Search for the cell housing the specified text and yield its (X, Y) center coordinate. 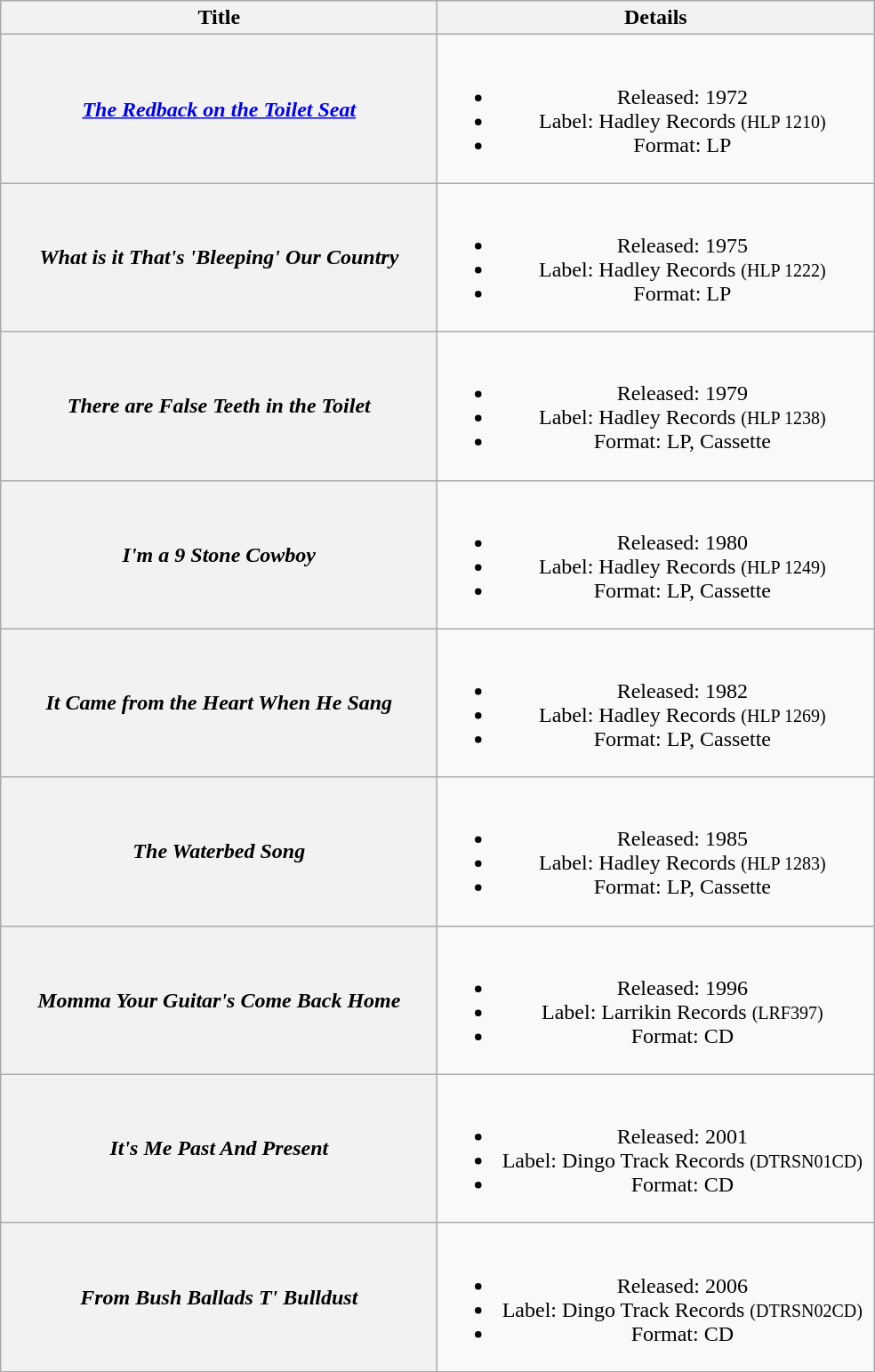
What is it That's 'Bleeping' Our Country (219, 258)
Released: 1996Label: Larrikin Records (LRF397)Format: CD (656, 999)
Released: 2001Label: Dingo Track Records (DTRSN01CD)Format: CD (656, 1149)
There are False Teeth in the Toilet (219, 405)
Released: 2006Label: Dingo Track Records (DTRSN02CD)Format: CD (656, 1296)
Momma Your Guitar's Come Back Home (219, 999)
Released: 1979Label: Hadley Records (HLP 1238)Format: LP, Cassette (656, 405)
Title (219, 18)
Released: 1982Label: Hadley Records (HLP 1269)Format: LP, Cassette (656, 702)
Released: 1985Label: Hadley Records (HLP 1283)Format: LP, Cassette (656, 852)
From Bush Ballads T' Bulldust (219, 1296)
Released: 1980Label: Hadley Records (HLP 1249)Format: LP, Cassette (656, 555)
It's Me Past And Present (219, 1149)
The Waterbed Song (219, 852)
The Redback on the Toilet Seat (219, 108)
I'm a 9 Stone Cowboy (219, 555)
Details (656, 18)
It Came from the Heart When He Sang (219, 702)
Released: 1975Label: Hadley Records (HLP 1222)Format: LP (656, 258)
Released: 1972Label: Hadley Records (HLP 1210)Format: LP (656, 108)
